Provide the (X, Y) coordinate of the cell's center where the given text is located.  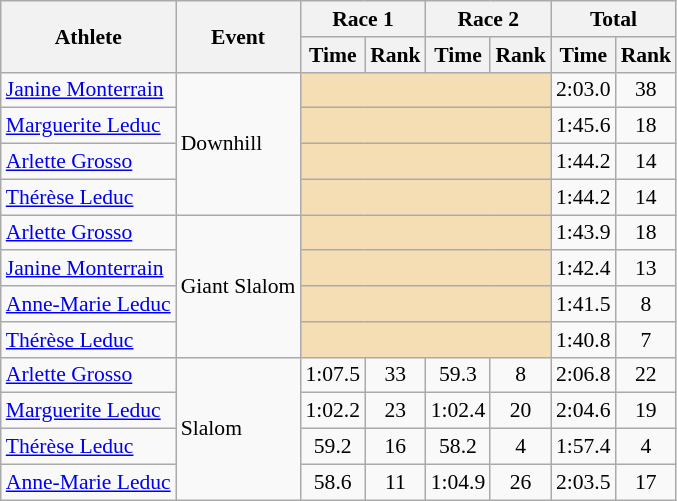
Race 2 (488, 19)
59.3 (458, 375)
Giant Slalom (238, 286)
22 (646, 375)
19 (646, 411)
Slalom (238, 428)
58.6 (332, 482)
1:04.9 (458, 482)
17 (646, 482)
1:02.4 (458, 411)
26 (520, 482)
Race 1 (362, 19)
2:03.5 (584, 482)
Total (614, 19)
1:45.6 (584, 126)
2:06.8 (584, 375)
Downhill (238, 143)
1:43.9 (584, 233)
2:04.6 (584, 411)
2:03.0 (584, 90)
1:57.4 (584, 447)
1:42.4 (584, 269)
59.2 (332, 447)
33 (396, 375)
1:02.2 (332, 411)
58.2 (458, 447)
23 (396, 411)
1:07.5 (332, 375)
11 (396, 482)
1:41.5 (584, 304)
Athlete (88, 36)
1:40.8 (584, 340)
20 (520, 411)
13 (646, 269)
16 (396, 447)
Event (238, 36)
7 (646, 340)
38 (646, 90)
